From the cell containing the given text, extract its center point as (x, y) coordinate. 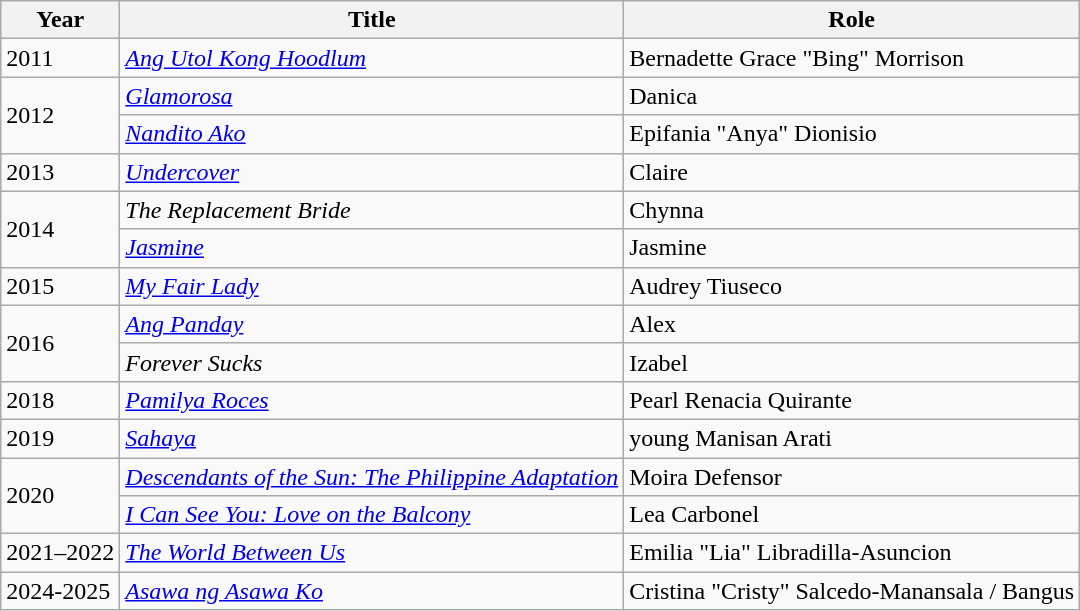
My Fair Lady (372, 286)
The World Between Us (372, 553)
Cristina "Cristy" Salcedo-Manansala / Bangus (852, 591)
Descendants of the Sun: The Philippine Adaptation (372, 477)
Asawa ng Asawa Ko (372, 591)
Pearl Renacia Quirante (852, 400)
2021–2022 (60, 553)
Alex (852, 324)
Audrey Tiuseco (852, 286)
2014 (60, 229)
2011 (60, 58)
Glamorosa (372, 96)
Danica (852, 96)
Year (60, 20)
Title (372, 20)
2018 (60, 400)
Moira Defensor (852, 477)
Lea Carbonel (852, 515)
Nandito Ako (372, 134)
2019 (60, 438)
Ang Utol Kong Hoodlum (372, 58)
The Replacement Bride (372, 210)
Chynna (852, 210)
2020 (60, 496)
Claire (852, 172)
Bernadette Grace "Bing" Morrison (852, 58)
Sahaya (372, 438)
2016 (60, 343)
Undercover (372, 172)
Forever Sucks (372, 362)
Ang Panday (372, 324)
I Can See You: Love on the Balcony (372, 515)
2015 (60, 286)
Epifania "Anya" Dionisio (852, 134)
Role (852, 20)
Izabel (852, 362)
Pamilya Roces (372, 400)
Emilia "Lia" Libradilla-Asuncion (852, 553)
young Manisan Arati (852, 438)
2013 (60, 172)
2012 (60, 115)
2024-2025 (60, 591)
